Return [x, y] of the center of cell containing provided text 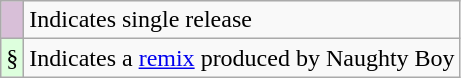
Indicates single release [242, 20]
§ [12, 58]
Indicates a remix produced by Naughty Boy [242, 58]
